Locate the cell with the specified text and output its (X, Y) center coordinate. 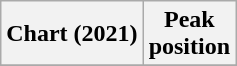
Peakposition (189, 34)
Chart (2021) (72, 34)
